Detect which cell encompasses the target text, then output its [X, Y] center coordinate. 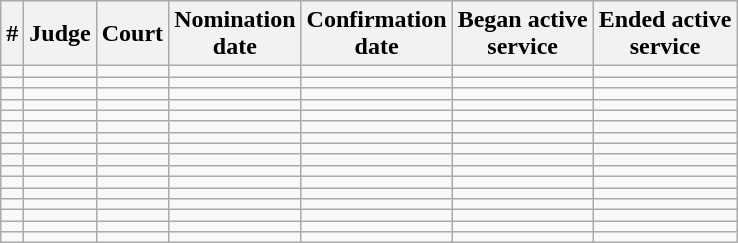
Ended activeservice [665, 34]
Nominationdate [235, 34]
Began activeservice [522, 34]
# [12, 34]
Confirmationdate [376, 34]
Court [132, 34]
Judge [60, 34]
